Identify which cell holds the provided text, then report its [X, Y] central coordinate. 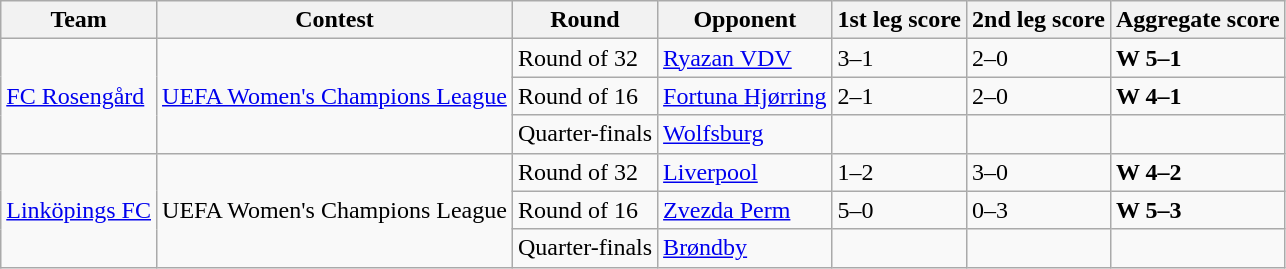
Contest [335, 20]
W 4–1 [1198, 96]
Linköpings FC [79, 210]
Round [584, 20]
5–0 [900, 210]
W 5–1 [1198, 58]
Liverpool [745, 172]
2nd leg score [1039, 20]
W 5–3 [1198, 210]
0–3 [1039, 210]
FC Rosengård [79, 96]
Aggregate score [1198, 20]
1–2 [900, 172]
Team [79, 20]
Zvezda Perm [745, 210]
Brøndby [745, 248]
3–0 [1039, 172]
1st leg score [900, 20]
2–1 [900, 96]
Wolfsburg [745, 134]
Opponent [745, 20]
Ryazan VDV [745, 58]
W 4–2 [1198, 172]
Fortuna Hjørring [745, 96]
3–1 [900, 58]
